Capture the cell that displays the provided text and extract its (x, y) central coordinate. 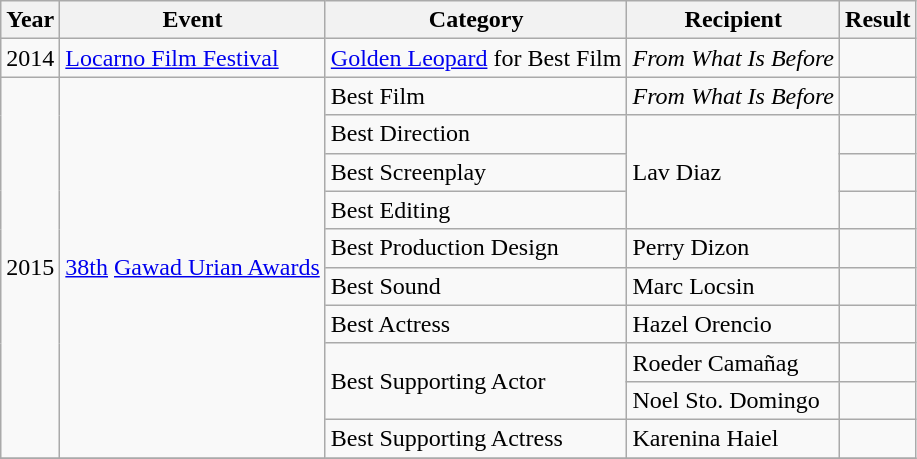
Best Actress (476, 324)
38th Gawad Urian Awards (192, 268)
Category (476, 20)
Year (30, 20)
Best Film (476, 96)
Roeder Camañag (734, 362)
Event (192, 20)
2014 (30, 58)
Noel Sto. Domingo (734, 400)
Locarno Film Festival (192, 58)
Result (878, 20)
Best Sound (476, 286)
Best Screenplay (476, 172)
Hazel Orencio (734, 324)
Lav Diaz (734, 172)
Perry Dizon (734, 248)
Best Supporting Actress (476, 438)
Best Direction (476, 134)
Best Editing (476, 210)
2015 (30, 268)
Karenina Haiel (734, 438)
Best Supporting Actor (476, 381)
Best Production Design (476, 248)
Marc Locsin (734, 286)
Golden Leopard for Best Film (476, 58)
Recipient (734, 20)
